Scan for the cell matching the given text and deliver its [x, y] coordinate at center. 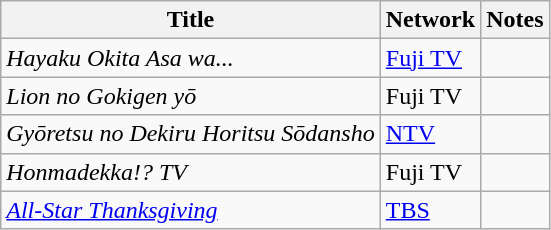
Lion no Gokigen yō [191, 96]
NTV [430, 134]
Network [430, 20]
Title [191, 20]
All-Star Thanksgiving [191, 210]
Notes [515, 20]
TBS [430, 210]
Gyōretsu no Dekiru Horitsu Sōdansho [191, 134]
Hayaku Okita Asa wa... [191, 58]
Honmadekka!? TV [191, 172]
